For the text-containing cell, return its midpoint in (x, y) coordinate format. 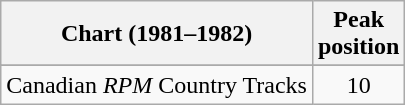
Chart (1981–1982) (157, 34)
10 (358, 85)
Peakposition (358, 34)
Canadian RPM Country Tracks (157, 85)
